Scan for the cell matching the given text and deliver its [x, y] coordinate at center. 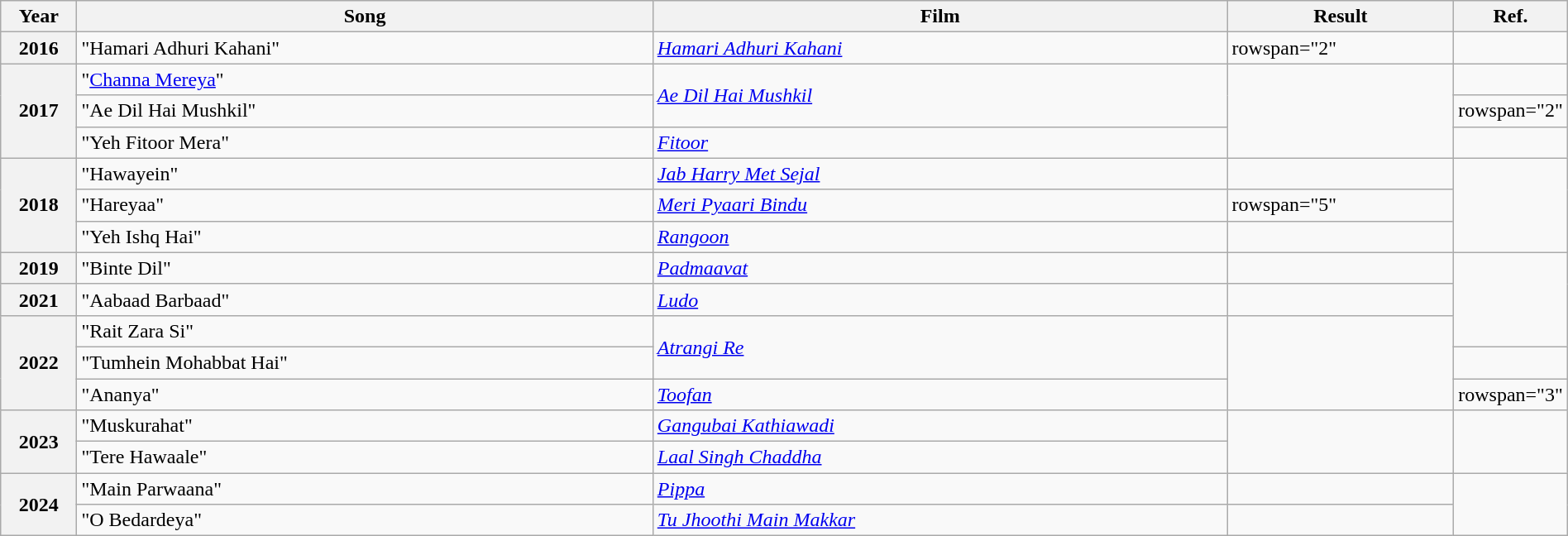
"Binte Dil" [365, 268]
Gangubai Kathiawadi [939, 426]
"Ae Dil Hai Mushkil" [365, 111]
"Hareyaa" [365, 205]
Ludo [939, 299]
"Channa Mereya" [365, 79]
2017 [39, 111]
Atrangi Re [939, 347]
Year [39, 17]
rowspan="5" [1341, 205]
"Hamari Adhuri Kahani" [365, 48]
"O Bedardeya" [365, 520]
Jab Harry Met Sejal [939, 174]
Laal Singh Chaddha [939, 457]
"Rait Zara Si" [365, 331]
"Aabaad Barbaad" [365, 299]
Fitoor [939, 142]
Ref. [1511, 17]
"Yeh Fitoor Mera" [365, 142]
2024 [39, 505]
"Muskurahat" [365, 426]
2023 [39, 442]
Pippa [939, 489]
2019 [39, 268]
Film [939, 17]
Tu Jhoothi Main Makkar [939, 520]
"Yeh Ishq Hai" [365, 237]
Result [1341, 17]
rowspan="3" [1511, 395]
"Ananya" [365, 395]
"Hawayein" [365, 174]
Toofan [939, 395]
Meri Pyaari Bindu [939, 205]
Ae Dil Hai Mushkil [939, 95]
2018 [39, 205]
"Main Parwaana" [365, 489]
"Tere Hawaale" [365, 457]
"Tumhein Mohabbat Hai" [365, 362]
Song [365, 17]
2022 [39, 362]
2021 [39, 299]
Hamari Adhuri Kahani [939, 48]
Padmaavat [939, 268]
Rangoon [939, 237]
2016 [39, 48]
